Extract the (X, Y) coordinate from the center of the cell holding the provided text.  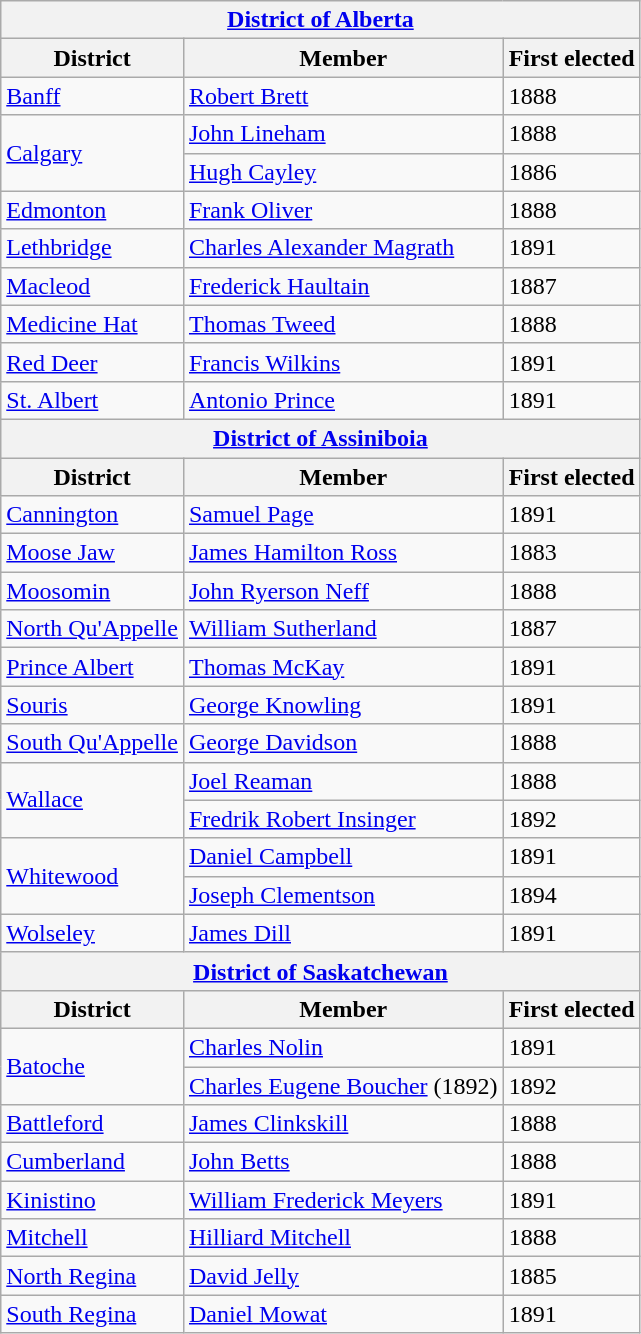
Charles Eugene Boucher (1892) (343, 1085)
John Betts (343, 1162)
Kinistino (92, 1200)
Fredrik Robert Insinger (343, 819)
South Qu'Appelle (92, 743)
John Lineham (343, 134)
Whitewood (92, 876)
Prince Albert (92, 667)
Calgary (92, 153)
David Jelly (343, 1276)
South Regina (92, 1314)
Francis Wilkins (343, 362)
Charles Nolin (343, 1047)
Daniel Mowat (343, 1314)
James Hamilton Ross (343, 553)
St. Albert (92, 400)
1883 (572, 553)
1886 (572, 172)
District of Alberta (320, 20)
William Sutherland (343, 629)
Banff (92, 96)
1894 (572, 895)
Thomas McKay (343, 667)
Frederick Haultain (343, 286)
District of Assiniboia (320, 438)
Antonio Prince (343, 400)
William Frederick Meyers (343, 1200)
Samuel Page (343, 515)
Medicine Hat (92, 324)
James Dill (343, 933)
District of Saskatchewan (320, 971)
North Qu'Appelle (92, 629)
Battleford (92, 1124)
Mitchell (92, 1238)
Wallace (92, 800)
Macleod (92, 286)
1885 (572, 1276)
Robert Brett (343, 96)
Frank Oliver (343, 210)
Wolseley (92, 933)
North Regina (92, 1276)
Lethbridge (92, 248)
Cumberland (92, 1162)
George Davidson (343, 743)
Thomas Tweed (343, 324)
Batoche (92, 1066)
Moose Jaw (92, 553)
George Knowling (343, 705)
Souris (92, 705)
Joel Reaman (343, 781)
Red Deer (92, 362)
James Clinkskill (343, 1124)
John Ryerson Neff (343, 591)
Cannington (92, 515)
Charles Alexander Magrath (343, 248)
Joseph Clementson (343, 895)
Hugh Cayley (343, 172)
Daniel Campbell (343, 857)
Moosomin (92, 591)
Edmonton (92, 210)
Hilliard Mitchell (343, 1238)
